Find where the given text appears and provide that cell's center as [x, y] coordinate. 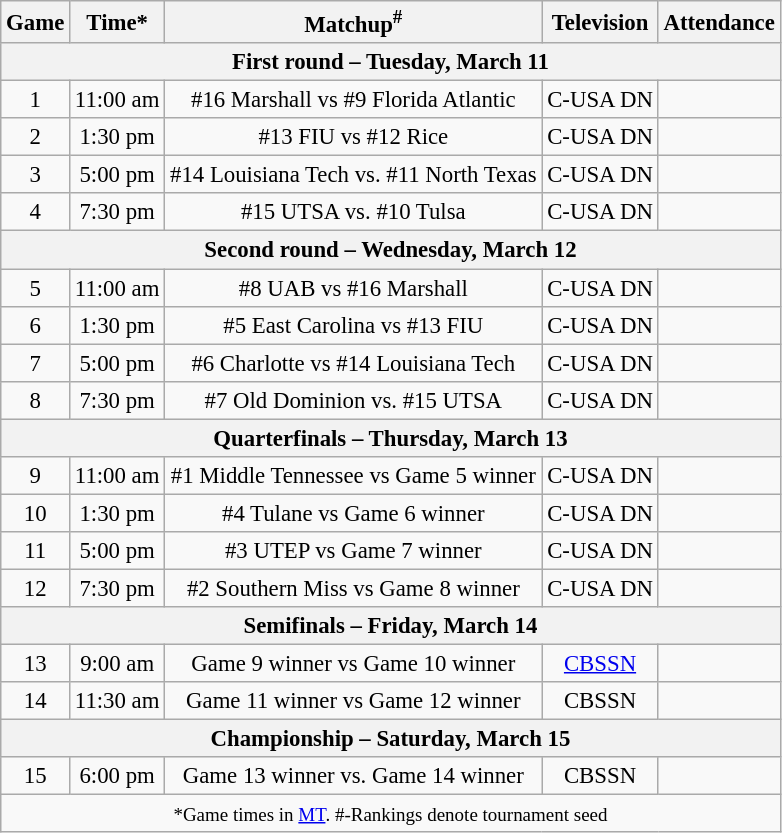
6 [36, 325]
Quarterfinals – Thursday, March 13 [390, 438]
2 [36, 137]
Attendance [719, 22]
7 [36, 363]
11 [36, 551]
Championship – Saturday, March 15 [390, 739]
4 [36, 213]
3 [36, 175]
Second round – Wednesday, March 12 [390, 250]
Television [600, 22]
#13 FIU vs #12 Rice [354, 137]
6:00 pm [118, 776]
5 [36, 288]
First round – Tuesday, March 11 [390, 62]
Game 9 winner vs Game 10 winner [354, 664]
10 [36, 513]
9 [36, 476]
#14 Louisiana Tech vs. #11 North Texas [354, 175]
#16 Marshall vs #9 Florida Atlantic [354, 100]
#8 UAB vs #16 Marshall [354, 288]
#15 UTSA vs. #10 Tulsa [354, 213]
14 [36, 701]
Game 13 winner vs. Game 14 winner [354, 776]
#6 Charlotte vs #14 Louisiana Tech [354, 363]
#4 Tulane vs Game 6 winner [354, 513]
9:00 am [118, 664]
*Game times in MT. #-Rankings denote tournament seed [390, 814]
#1 Middle Tennessee vs Game 5 winner [354, 476]
#2 Southern Miss vs Game 8 winner [354, 588]
Matchup# [354, 22]
1 [36, 100]
#5 East Carolina vs #13 FIU [354, 325]
11:30 am [118, 701]
#7 Old Dominion vs. #15 UTSA [354, 400]
Semifinals – Friday, March 14 [390, 626]
15 [36, 776]
#3 UTEP vs Game 7 winner [354, 551]
8 [36, 400]
Game [36, 22]
Game 11 winner vs Game 12 winner [354, 701]
Time* [118, 22]
13 [36, 664]
12 [36, 588]
